Provide the [X, Y] coordinate of the cell's center where the given text is located.  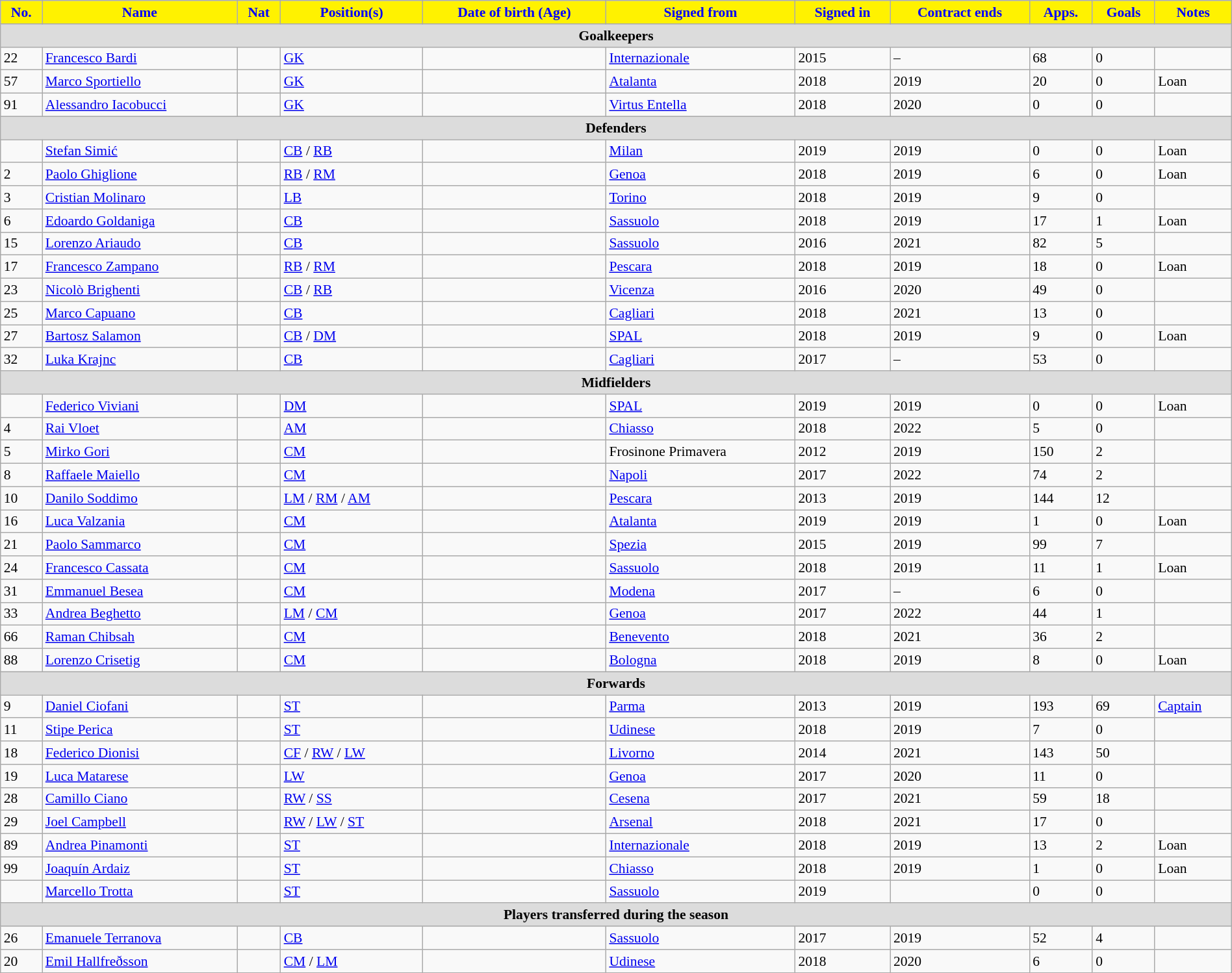
44 [1060, 614]
57 [21, 82]
DM [352, 406]
Luca Valzania [140, 522]
Raman Chibsah [140, 637]
Nicolò Brighenti [140, 290]
89 [21, 846]
Notes [1193, 12]
Position(s) [352, 12]
Benevento [700, 637]
CB / DM [352, 336]
Apps. [1060, 12]
22 [21, 58]
Emmanuel Besea [140, 591]
Andrea Beghetto [140, 614]
59 [1060, 799]
Milan [700, 151]
50 [1123, 753]
Cristian Molinaro [140, 197]
82 [1060, 244]
Alessandro Iacobucci [140, 105]
Luka Krajnc [140, 360]
19 [21, 776]
53 [1060, 360]
Federico Dionisi [140, 753]
LM / CM [352, 614]
Bologna [700, 661]
Raffaele Maiello [140, 475]
Francesco Cassata [140, 568]
Francesco Zampano [140, 267]
66 [21, 637]
28 [21, 799]
91 [21, 105]
Arsenal [700, 822]
Joaquín Ardaiz [140, 868]
Rai Vloet [140, 429]
31 [21, 591]
24 [21, 568]
Marcello Trotta [140, 892]
Danilo Soddimo [140, 498]
68 [1060, 58]
RW / SS [352, 799]
74 [1060, 475]
Emanuele Terranova [140, 938]
AM [352, 429]
Stefan Simić [140, 151]
26 [21, 938]
3 [21, 197]
Federico Viviani [140, 406]
10 [21, 498]
23 [21, 290]
Goalkeepers [616, 36]
Virtus Entella [700, 105]
CM / LM [352, 961]
Emil Hallfreðsson [140, 961]
Midfielders [616, 383]
Torino [700, 197]
Goals [1123, 12]
Nat [259, 12]
21 [21, 545]
Andrea Pinamonti [140, 846]
Defenders [616, 128]
Paolo Ghiglione [140, 175]
No. [21, 12]
Captain [1193, 707]
27 [21, 336]
25 [21, 313]
Players transferred during the season [616, 915]
LW [352, 776]
12 [1123, 498]
15 [21, 244]
LB [352, 197]
Name [140, 12]
150 [1060, 452]
Paolo Sammarco [140, 545]
Napoli [700, 475]
144 [1060, 498]
Signed from [700, 12]
Parma [700, 707]
Livorno [700, 753]
33 [21, 614]
69 [1123, 707]
Daniel Ciofani [140, 707]
Vicenza [700, 290]
Marco Sportiello [140, 82]
Marco Capuano [140, 313]
Frosinone Primavera [700, 452]
Stipe Perica [140, 730]
Contract ends [960, 12]
LM / RM / AM [352, 498]
Edoardo Goldaniga [140, 221]
RW / LW / ST [352, 822]
52 [1060, 938]
2014 [842, 753]
16 [21, 522]
36 [1060, 637]
Francesco Bardi [140, 58]
Modena [700, 591]
Camillo Ciano [140, 799]
32 [21, 360]
2012 [842, 452]
CF / RW / LW [352, 753]
88 [21, 661]
Lorenzo Crisetig [140, 661]
Signed in [842, 12]
143 [1060, 753]
Spezia [700, 545]
193 [1060, 707]
49 [1060, 290]
Forwards [616, 683]
Mirko Gori [140, 452]
Date of birth (Age) [515, 12]
Luca Matarese [140, 776]
29 [21, 822]
Bartosz Salamon [140, 336]
Lorenzo Ariaudo [140, 244]
Cesena [700, 799]
Joel Campbell [140, 822]
